From the cell containing the given text, extract its center point as [x, y] coordinate. 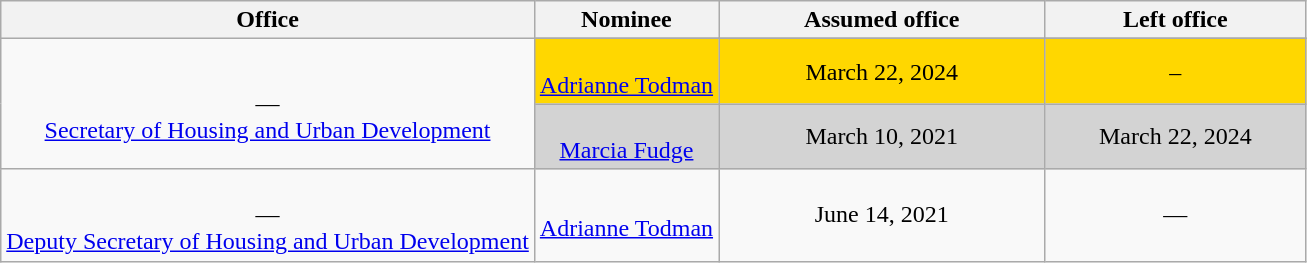
– [1176, 72]
Left office [1176, 20]
Marcia Fudge [626, 136]
—Secretary of Housing and Urban Development [268, 104]
Office [268, 20]
—Deputy Secretary of Housing and Urban Development [268, 215]
Assumed office [882, 20]
June 14, 2021 [882, 215]
Nominee [626, 20]
— [1176, 215]
March 10, 2021 [882, 136]
